Provide the (X, Y) coordinate of the cell's center where the given text is located.  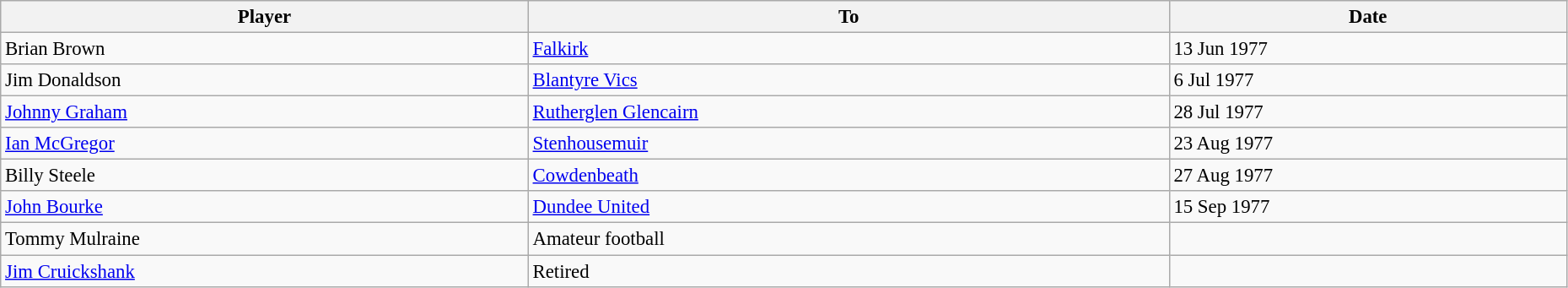
Cowdenbeath (849, 176)
Blantyre Vics (849, 80)
28 Jul 1977 (1368, 112)
Falkirk (849, 49)
Billy Steele (265, 176)
John Bourke (265, 207)
Tommy Mulraine (265, 239)
27 Aug 1977 (1368, 176)
6 Jul 1977 (1368, 80)
To (849, 17)
Jim Donaldson (265, 80)
Johnny Graham (265, 112)
Ian McGregor (265, 144)
13 Jun 1977 (1368, 49)
Dundee United (849, 207)
Jim Cruickshank (265, 271)
15 Sep 1977 (1368, 207)
Brian Brown (265, 49)
Stenhousemuir (849, 144)
Amateur football (849, 239)
Retired (849, 271)
23 Aug 1977 (1368, 144)
Rutherglen Glencairn (849, 112)
Date (1368, 17)
Player (265, 17)
